Return the [X, Y] coordinate for the center point of the cell that contains the specified text.  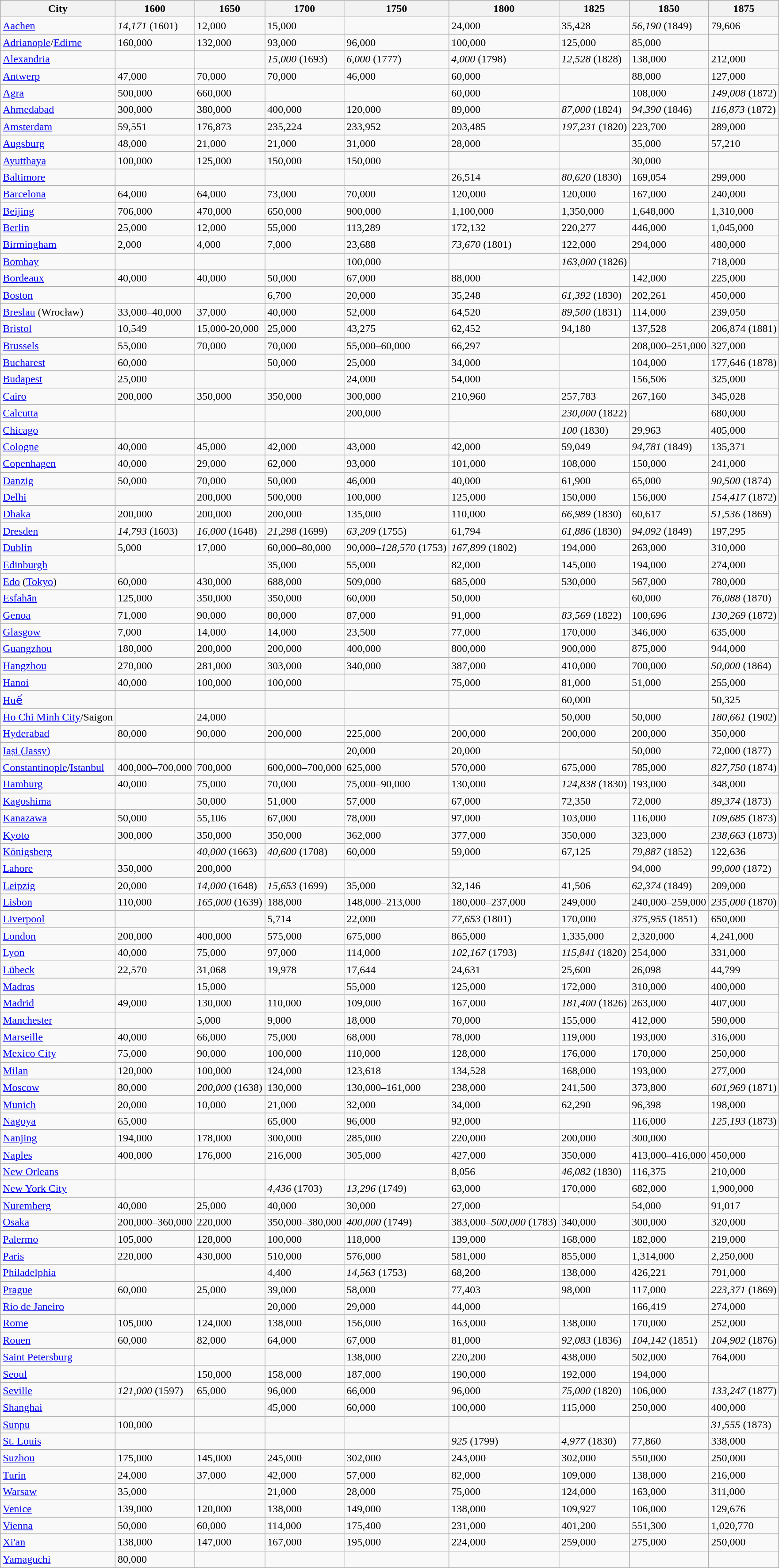
Shanghai [58, 1407]
City [58, 9]
100 (1830) [595, 430]
Guangzhou [58, 649]
66,297 [504, 346]
338,000 [744, 1441]
210,960 [504, 396]
575,000 [304, 936]
94,092 (1849) [669, 531]
116,375 [669, 1172]
231,000 [504, 1526]
32,000 [396, 1104]
40,600 (1708) [304, 851]
101,000 [504, 463]
Nanjing [58, 1138]
581,000 [504, 1256]
Nuremberg [58, 1206]
1850 [669, 9]
104,000 [669, 362]
4,000 [230, 245]
Antwerp [58, 76]
Saint Petersburg [58, 1357]
219,000 [744, 1239]
1,900,000 [744, 1189]
127,000 [744, 76]
241,000 [744, 463]
73,670 (1801) [504, 245]
104,142 (1851) [669, 1340]
576,000 [396, 1256]
212,000 [744, 59]
44,000 [504, 1306]
118,000 [396, 1239]
60,617 [669, 514]
68,200 [504, 1273]
43,000 [396, 447]
Lisbon [58, 902]
115,841 (1820) [595, 953]
202,261 [669, 295]
240,000–259,000 [669, 902]
175,400 [396, 1526]
Kagoshima [58, 801]
311,000 [744, 1492]
167,899 (1802) [504, 548]
275,000 [669, 1542]
73,000 [304, 194]
345,028 [744, 396]
197,231 (1820) [595, 127]
407,000 [744, 1003]
1,045,000 [744, 228]
Ho Chi Minh City/Saigon [58, 717]
14,000 (1648) [230, 886]
2,000 [155, 245]
Constantinople/Istanbul [58, 767]
551,300 [669, 1526]
Brussels [58, 346]
Bombay [58, 262]
855,000 [595, 1256]
18,000 [396, 1020]
Cologne [58, 447]
Xi'an [58, 1542]
Lahore [58, 868]
160,000 [155, 42]
New York City [58, 1189]
Milan [58, 1071]
197,295 [744, 531]
827,750 (1874) [744, 767]
31,000 [396, 143]
62,374 (1849) [669, 886]
22,000 [396, 919]
51,536 (1869) [744, 514]
39,000 [304, 1290]
380,000 [230, 110]
Huế [58, 700]
135,000 [396, 514]
158,000 [304, 1374]
791,000 [744, 1273]
87,000 [396, 615]
Warsaw [58, 1492]
31,068 [230, 970]
147,000 [230, 1542]
Moscow [58, 1087]
156,506 [669, 379]
Bordeaux [58, 278]
17,644 [396, 970]
12,528 (1828) [595, 59]
134,528 [504, 1071]
180,000–237,000 [504, 902]
1650 [230, 9]
6,700 [304, 295]
60,000–80,000 [304, 548]
Breslau (Wrocław) [58, 312]
320,000 [744, 1222]
115,000 [595, 1407]
1,310,000 [744, 211]
Aachen [58, 26]
10,000 [230, 1104]
1,100,000 [504, 211]
Copenhagen [58, 463]
71,000 [155, 615]
Bucharest [58, 362]
79,887 (1852) [669, 851]
56,190 (1849) [669, 26]
27,000 [504, 1206]
706,000 [155, 211]
Chicago [58, 430]
Lübeck [58, 970]
Nagoya [58, 1121]
London [58, 936]
61,794 [504, 531]
1,335,000 [595, 936]
Prague [58, 1290]
155,000 [595, 1020]
350,000–380,000 [304, 1222]
238,000 [504, 1087]
249,000 [595, 902]
Dublin [58, 548]
43,275 [396, 329]
32,146 [504, 886]
77,860 [669, 1441]
13,296 (1749) [396, 1189]
9,000 [304, 1020]
Danzig [58, 480]
192,000 [595, 1374]
122,636 [744, 851]
Esfahān [58, 598]
Rio de Janeiro [58, 1306]
601,969 (1871) [744, 1087]
187,000 [396, 1374]
123,618 [396, 1071]
44,799 [744, 970]
240,000 [744, 194]
4,977 (1830) [595, 1441]
15,653 (1699) [304, 886]
Agra [58, 93]
41,506 [595, 886]
63,000 [504, 1189]
241,500 [595, 1087]
210,000 [744, 1172]
21,298 (1699) [304, 531]
331,000 [744, 953]
289,000 [744, 127]
182,000 [669, 1239]
Alexandria [58, 59]
Suzhou [58, 1458]
91,017 [744, 1206]
Madras [58, 986]
Turin [58, 1475]
77,000 [504, 632]
780,000 [744, 582]
303,000 [304, 666]
4,400 [304, 1273]
1,020,770 [744, 1526]
Hamburg [58, 784]
1,648,000 [669, 211]
Ahmedabad [58, 110]
176,873 [230, 127]
14,793 (1603) [155, 531]
Calcutta [58, 413]
Glasgow [58, 632]
230,000 (1822) [595, 413]
35,428 [595, 26]
Hangzhou [58, 666]
169,054 [669, 177]
405,000 [744, 430]
129,676 [744, 1509]
Ayutthaya [58, 160]
Berlin [58, 228]
46,082 (1830) [595, 1172]
50,325 [744, 700]
510,000 [304, 1256]
327,000 [744, 346]
373,800 [669, 1087]
680,000 [744, 413]
198,000 [744, 1104]
4,436 (1703) [304, 1189]
400,000 (1749) [396, 1222]
220,277 [595, 228]
Madrid [58, 1003]
68,000 [396, 1037]
925 (1799) [504, 1441]
Edinburgh [58, 565]
377,000 [504, 835]
62,290 [595, 1104]
29,963 [669, 430]
Amsterdam [58, 127]
Budapest [58, 379]
875,000 [669, 649]
100,696 [669, 615]
800,000 [504, 649]
224,000 [504, 1542]
10,549 [155, 329]
Iași (Jassy) [58, 751]
178,000 [230, 1138]
346,000 [669, 632]
59,049 [595, 447]
233,952 [396, 127]
2,250,000 [744, 1256]
166,419 [669, 1306]
26,514 [504, 177]
172,000 [595, 986]
Edo (Tokyo) [58, 582]
235,000 (1870) [744, 902]
47,000 [155, 76]
22,570 [155, 970]
348,000 [744, 784]
Palermo [58, 1239]
316,000 [744, 1037]
80,620 (1830) [595, 177]
77,403 [504, 1290]
209,000 [744, 886]
8,056 [504, 1172]
75,000–90,000 [396, 784]
Mexico City [58, 1054]
446,000 [669, 228]
94,781 (1849) [669, 447]
132,000 [230, 42]
72,000 (1877) [744, 751]
119,000 [595, 1037]
Kyoto [58, 835]
1800 [504, 9]
Dhaka [58, 514]
Rome [58, 1323]
502,000 [669, 1357]
235,224 [304, 127]
570,000 [504, 767]
530,000 [595, 582]
413,000–416,000 [669, 1155]
91,000 [504, 615]
438,000 [595, 1357]
19,978 [304, 970]
61,900 [595, 480]
220,200 [504, 1357]
148,000–213,000 [396, 902]
270,000 [155, 666]
Munich [58, 1104]
625,000 [396, 767]
31,555 (1873) [744, 1425]
239,050 [744, 312]
427,000 [504, 1155]
Yamaguchi [58, 1559]
89,500 (1831) [595, 312]
Lyon [58, 953]
49,000 [155, 1003]
15,000-20,000 [230, 329]
121,000 (1597) [155, 1391]
200,000 (1638) [230, 1087]
254,000 [669, 953]
177,646 (1878) [744, 362]
62,000 [304, 463]
63,209 (1755) [396, 531]
137,528 [669, 329]
208,000–251,000 [669, 346]
64,520 [504, 312]
94,000 [669, 868]
Cairo [58, 396]
180,661 (1902) [744, 717]
23,500 [396, 632]
259,000 [595, 1542]
55,106 [230, 818]
Venice [58, 1509]
172,132 [504, 228]
1,350,000 [595, 211]
59,551 [155, 127]
255,000 [744, 682]
Seoul [58, 1374]
203,485 [504, 127]
223,371 (1869) [744, 1290]
79,606 [744, 26]
Philadelphia [58, 1273]
33,000–40,000 [155, 312]
245,000 [304, 1458]
67,125 [595, 851]
Leipzig [58, 886]
Marseille [58, 1037]
600,000–700,000 [304, 767]
299,000 [744, 177]
Barcelona [58, 194]
Boston [58, 295]
550,000 [669, 1458]
660,000 [230, 93]
764,000 [744, 1357]
85,000 [669, 42]
40,000 (1663) [230, 851]
401,200 [595, 1526]
1700 [304, 9]
48,000 [155, 143]
Beijing [58, 211]
509,000 [396, 582]
785,000 [669, 767]
52,000 [396, 312]
362,000 [396, 835]
688,000 [304, 582]
Liverpool [58, 919]
14,563 (1753) [396, 1273]
125,193 (1873) [744, 1121]
55,000–60,000 [396, 346]
94,390 (1846) [669, 110]
133,247 (1877) [744, 1391]
113,289 [396, 228]
Rouen [58, 1340]
285,000 [396, 1138]
77,653 (1801) [504, 919]
98,000 [595, 1290]
200,000–360,000 [155, 1222]
103,000 [595, 818]
387,000 [504, 666]
130,269 (1872) [744, 615]
5,714 [304, 919]
277,000 [744, 1071]
180,000 [155, 649]
4,000 (1798) [504, 59]
Osaka [58, 1222]
142,000 [669, 278]
Naples [58, 1155]
590,000 [744, 1020]
685,000 [504, 582]
480,000 [744, 245]
Baltimore [58, 177]
New Orleans [58, 1172]
23,688 [396, 245]
470,000 [230, 211]
243,000 [504, 1458]
102,167 (1793) [504, 953]
35,248 [504, 295]
59,000 [504, 851]
72,000 [669, 801]
635,000 [744, 632]
109,927 [595, 1509]
412,000 [669, 1020]
116,873 (1872) [744, 110]
130,000–161,000 [396, 1087]
1825 [595, 9]
165,000 (1639) [230, 902]
1600 [155, 9]
2,320,000 [669, 936]
14,171 (1601) [155, 26]
188,000 [304, 902]
83,569 (1822) [595, 615]
154,417 (1872) [744, 497]
Delhi [58, 497]
87,000 (1824) [595, 110]
24,631 [504, 970]
383,000–500,000 (1783) [504, 1222]
104,902 (1876) [744, 1340]
865,000 [504, 936]
323,000 [669, 835]
Hanoi [58, 682]
163,000 (1826) [595, 262]
50,000 (1864) [744, 666]
149,000 [396, 1509]
252,000 [744, 1323]
90,500 (1874) [744, 480]
6,000 (1777) [396, 59]
267,160 [669, 396]
4,241,000 [744, 936]
Königsberg [58, 851]
Augsburg [58, 143]
62,452 [504, 329]
16,000 (1648) [230, 531]
135,371 [744, 447]
Sunpu [58, 1425]
257,783 [595, 396]
Birmingham [58, 245]
94,180 [595, 329]
61,392 (1830) [595, 295]
181,400 (1826) [595, 1003]
190,000 [504, 1374]
238,663 (1873) [744, 835]
Seville [58, 1391]
17,000 [230, 548]
89,000 [504, 110]
Manchester [58, 1020]
109,685 (1873) [744, 818]
305,000 [396, 1155]
99,000 (1872) [744, 868]
Kanazawa [58, 818]
1,314,000 [669, 1256]
St. Louis [58, 1441]
61,886 (1830) [595, 531]
325,000 [744, 379]
92,083 (1836) [595, 1340]
Vienna [58, 1526]
206,874 (1881) [744, 329]
25,600 [595, 970]
Paris [58, 1256]
375,955 (1851) [669, 919]
195,000 [396, 1542]
Dresden [58, 531]
122,000 [595, 245]
92,000 [504, 1121]
294,000 [669, 245]
410,000 [595, 666]
89,374 (1873) [744, 801]
Genoa [58, 615]
124,838 (1830) [595, 784]
718,000 [744, 262]
72,350 [595, 801]
1750 [396, 9]
26,098 [669, 970]
281,000 [230, 666]
1875 [744, 9]
96,398 [669, 1104]
76,088 (1870) [744, 598]
223,700 [669, 127]
Hyderabad [58, 734]
57,210 [744, 143]
117,000 [669, 1290]
90,000–128,570 (1753) [396, 548]
15,000 (1693) [304, 59]
944,000 [744, 649]
426,221 [669, 1273]
Bristol [58, 329]
400,000–700,000 [155, 767]
682,000 [669, 1189]
75,000 (1820) [595, 1391]
175,000 [155, 1458]
567,000 [669, 582]
149,008 (1872) [744, 93]
58,000 [396, 1290]
Adrianople/Edirne [58, 42]
66,989 (1830) [595, 514]
